Identify which cell holds the provided text, then report its (x, y) central coordinate. 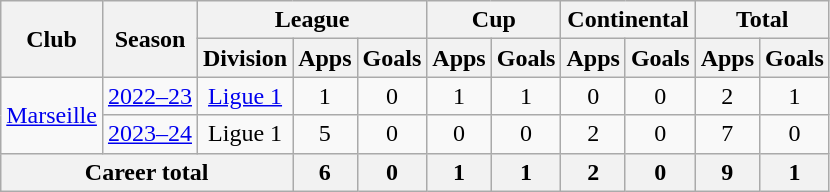
2023–24 (150, 134)
Total (762, 20)
Continental (628, 20)
Career total (147, 172)
Marseille (52, 115)
Cup (494, 20)
9 (727, 172)
2022–23 (150, 96)
6 (325, 172)
7 (727, 134)
Season (150, 39)
League (312, 20)
Club (52, 39)
Division (246, 58)
5 (325, 134)
